For the text-containing cell, return its midpoint in (X, Y) coordinate format. 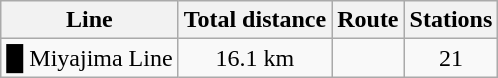
Route (368, 20)
█ Miyajima Line (90, 58)
Total distance (255, 20)
Stations (451, 20)
Line (90, 20)
16.1 km (255, 58)
21 (451, 58)
